Detect which cell encompasses the target text, then output its (x, y) center coordinate. 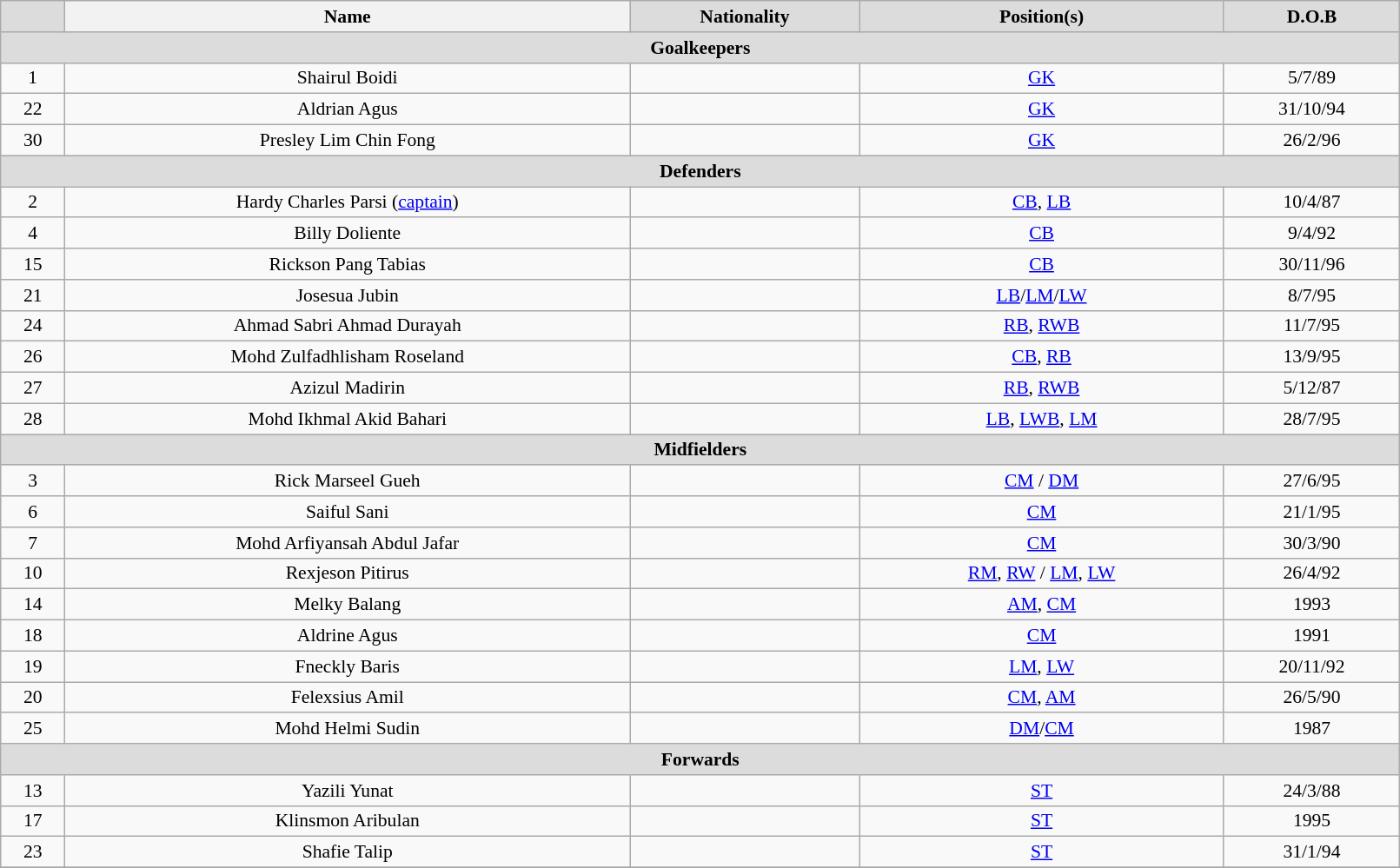
Hardy Charles Parsi (captain) (348, 202)
18 (33, 636)
Felexsius Amil (348, 698)
LM, LW (1041, 666)
LB, LWB, LM (1041, 419)
25 (33, 729)
26/5/90 (1312, 698)
6 (33, 512)
24 (33, 326)
RM, RW / LM, LW (1041, 573)
7 (33, 543)
5/7/89 (1312, 78)
9/4/92 (1312, 234)
Ahmad Sabri Ahmad Durayah (348, 326)
1987 (1312, 729)
DM/CM (1041, 729)
Shafie Talip (348, 852)
21/1/95 (1312, 512)
Midfielders (700, 450)
LB/LM/LW (1041, 295)
Rexjeson Pitirus (348, 573)
10 (33, 573)
Rick Marseel Gueh (348, 481)
23 (33, 852)
1995 (1312, 821)
CM, AM (1041, 698)
19 (33, 666)
Position(s) (1041, 17)
Fneckly Baris (348, 666)
26/4/92 (1312, 573)
30/3/90 (1312, 543)
22 (33, 109)
28/7/95 (1312, 419)
11/7/95 (1312, 326)
5/12/87 (1312, 388)
Mohd Arfiyansah Abdul Jafar (348, 543)
Aldrian Agus (348, 109)
3 (33, 481)
26/2/96 (1312, 141)
30/11/96 (1312, 264)
Saiful Sani (348, 512)
Klinsmon Aribulan (348, 821)
Mohd Ikhmal Akid Bahari (348, 419)
Nationality (745, 17)
24/3/88 (1312, 791)
15 (33, 264)
10/4/87 (1312, 202)
Billy Doliente (348, 234)
Mohd Helmi Sudin (348, 729)
Josesua Jubin (348, 295)
CB, RB (1041, 357)
Yazili Yunat (348, 791)
Name (348, 17)
1 (33, 78)
31/10/94 (1312, 109)
20 (33, 698)
Melky Balang (348, 605)
2 (33, 202)
1993 (1312, 605)
27 (33, 388)
1991 (1312, 636)
Azizul Madirin (348, 388)
D.O.B (1312, 17)
Mohd Zulfadhlisham Roseland (348, 357)
Shairul Boidi (348, 78)
Presley Lim Chin Fong (348, 141)
14 (33, 605)
CM / DM (1041, 481)
20/11/92 (1312, 666)
Rickson Pang Tabias (348, 264)
27/6/95 (1312, 481)
CB, LB (1041, 202)
Forwards (700, 759)
Goalkeepers (700, 48)
Aldrine Agus (348, 636)
13 (33, 791)
13/9/95 (1312, 357)
30 (33, 141)
Defenders (700, 171)
8/7/95 (1312, 295)
AM, CM (1041, 605)
17 (33, 821)
4 (33, 234)
31/1/94 (1312, 852)
21 (33, 295)
28 (33, 419)
26 (33, 357)
